For the text-containing cell, return its midpoint in [x, y] coordinate format. 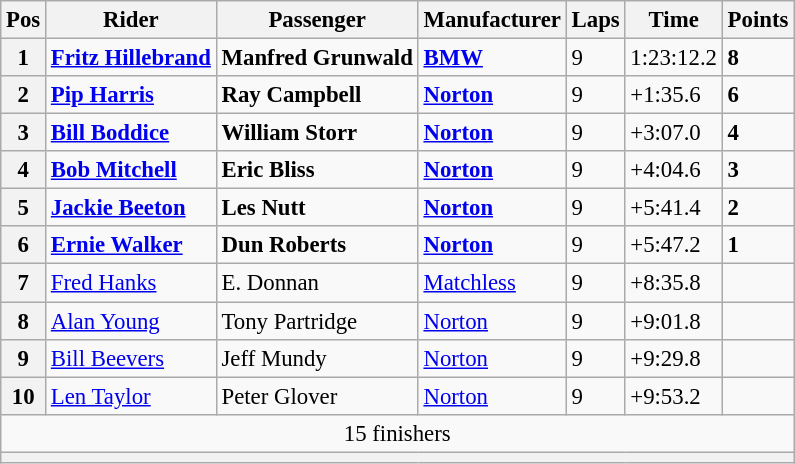
Tony Partridge [317, 321]
Peter Glover [317, 396]
+8:35.8 [674, 283]
10 [24, 396]
Bob Mitchell [132, 170]
Manufacturer [492, 20]
7 [24, 283]
Points [758, 20]
+9:01.8 [674, 321]
Pos [24, 20]
+5:47.2 [674, 245]
Pip Harris [132, 95]
Len Taylor [132, 396]
+9:53.2 [674, 396]
Bill Beevers [132, 358]
Passenger [317, 20]
+9:29.8 [674, 358]
Ernie Walker [132, 245]
Manfred Grunwald [317, 58]
BMW [492, 58]
Dun Roberts [317, 245]
+4:04.6 [674, 170]
Les Nutt [317, 208]
Fritz Hillebrand [132, 58]
Matchless [492, 283]
+3:07.0 [674, 133]
Laps [596, 20]
Ray Campbell [317, 95]
15 finishers [398, 433]
Time [674, 20]
1:23:12.2 [674, 58]
Jeff Mundy [317, 358]
+5:41.4 [674, 208]
5 [24, 208]
Fred Hanks [132, 283]
E. Donnan [317, 283]
William Storr [317, 133]
Alan Young [132, 321]
Eric Bliss [317, 170]
Jackie Beeton [132, 208]
Bill Boddice [132, 133]
Rider [132, 20]
+1:35.6 [674, 95]
